Extract the (x, y) coordinate from the center of the cell holding the provided text.  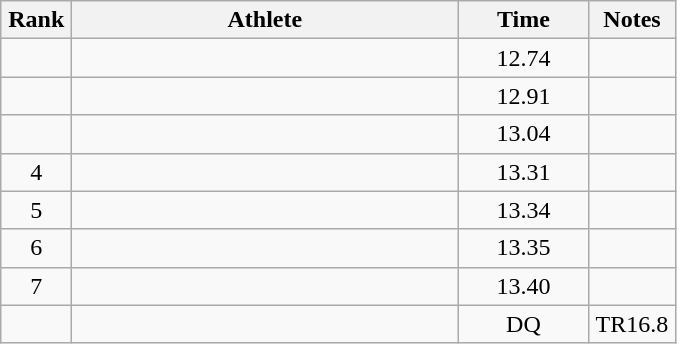
Notes (632, 20)
13.40 (524, 286)
13.35 (524, 248)
13.31 (524, 172)
13.04 (524, 134)
TR16.8 (632, 324)
13.34 (524, 210)
12.91 (524, 96)
7 (36, 286)
5 (36, 210)
Time (524, 20)
4 (36, 172)
DQ (524, 324)
12.74 (524, 58)
6 (36, 248)
Rank (36, 20)
Athlete (265, 20)
